Identify which cell holds the provided text, then report its [X, Y] central coordinate. 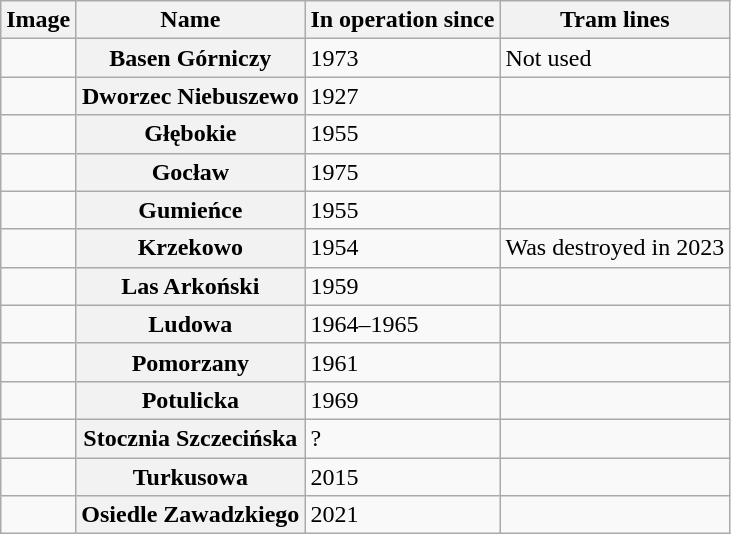
Potulicka [190, 400]
Not used [615, 58]
Basen Górniczy [190, 58]
2015 [402, 477]
Gocław [190, 172]
2021 [402, 515]
Name [190, 20]
Stocznia Szczecińska [190, 438]
Turkusowa [190, 477]
1927 [402, 96]
1959 [402, 286]
Ludowa [190, 324]
Las Arkoński [190, 286]
Krzekowo [190, 248]
Pomorzany [190, 362]
Image [38, 20]
1969 [402, 400]
Osiedle Zawadzkiego [190, 515]
1961 [402, 362]
1975 [402, 172]
Dworzec Niebuszewo [190, 96]
1954 [402, 248]
Gumieńce [190, 210]
In operation since [402, 20]
1973 [402, 58]
1964–1965 [402, 324]
? [402, 438]
Tram lines [615, 20]
Was destroyed in 2023 [615, 248]
Głębokie [190, 134]
